Search for the cell housing the specified text and yield its [X, Y] center coordinate. 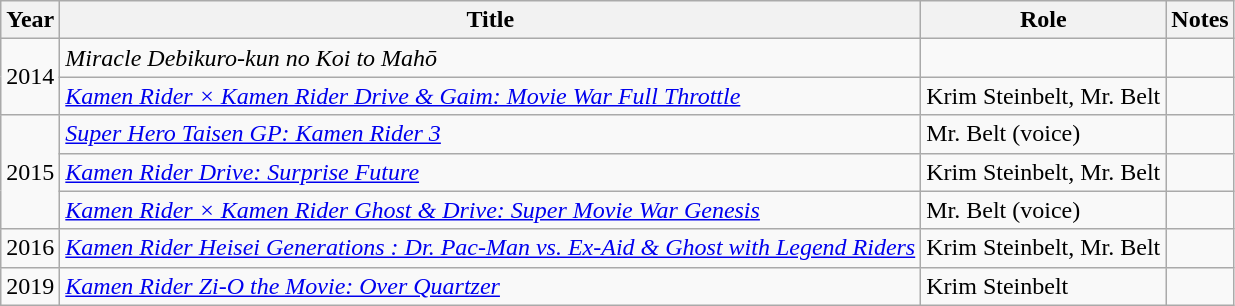
2014 [30, 77]
2015 [30, 172]
Notes [1200, 20]
Kamen Rider Heisei Generations : Dr. Pac-Man vs. Ex-Aid & Ghost with Legend Riders [490, 248]
Role [1044, 20]
Kamen Rider Drive: Surprise Future [490, 172]
Title [490, 20]
Super Hero Taisen GP: Kamen Rider 3 [490, 134]
Krim Steinbelt [1044, 286]
Miracle Debikuro-kun no Koi to Mahō [490, 58]
2019 [30, 286]
2016 [30, 248]
Kamen Rider Zi-O the Movie: Over Quartzer [490, 286]
Kamen Rider × Kamen Rider Ghost & Drive: Super Movie War Genesis [490, 210]
Year [30, 20]
Kamen Rider × Kamen Rider Drive & Gaim: Movie War Full Throttle [490, 96]
